Extract the (x, y) coordinate from the center of the cell holding the provided text.  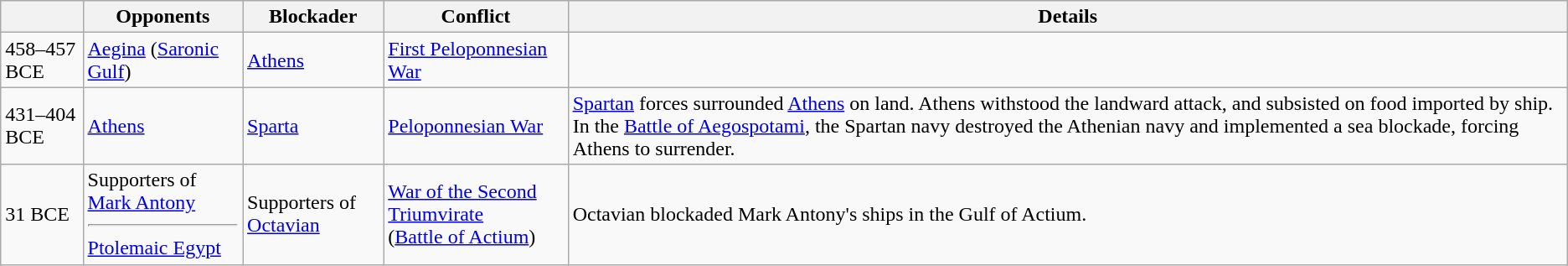
Octavian blockaded Mark Antony's ships in the Gulf of Actium. (1067, 215)
31 BCE (42, 215)
Peloponnesian War (476, 126)
Conflict (476, 17)
Supporters of Octavian (313, 215)
458–457 BCE (42, 60)
First Peloponnesian War (476, 60)
Blockader (313, 17)
Aegina (Saronic Gulf) (162, 60)
War of the Second Triumvirate(Battle of Actium) (476, 215)
Supporters of Mark AntonyPtolemaic Egypt (162, 215)
Details (1067, 17)
Opponents (162, 17)
Sparta (313, 126)
431–404 BCE (42, 126)
